Locate the cell with the specified text and output its [X, Y] center coordinate. 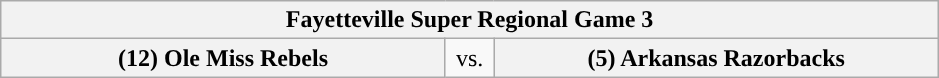
(12) Ole Miss Rebels [224, 58]
vs. [470, 58]
Fayetteville Super Regional Game 3 [470, 20]
(5) Arkansas Razorbacks [716, 58]
